Locate the cell with the specified text and output its [X, Y] center coordinate. 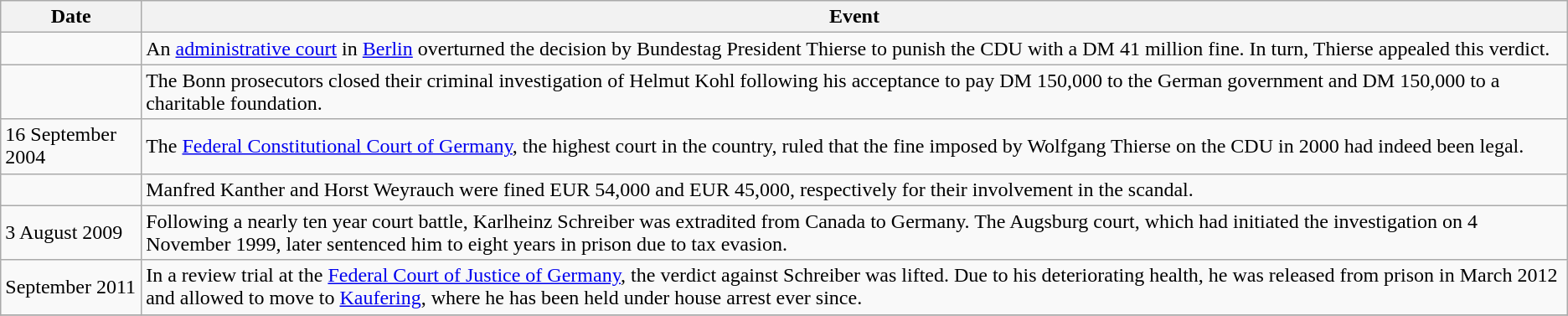
Date [71, 17]
3 August 2009 [71, 233]
16 September 2004 [71, 146]
Event [854, 17]
September 2011 [71, 287]
Manfred Kanther and Horst Weyrauch were fined EUR 54,000 and EUR 45,000, respectively for their involvement in the scandal. [854, 189]
